Pinpoint the cell where the given text exists, returning its (x, y) midpoint coordinate. 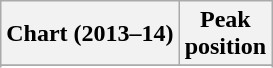
Chart (2013–14) (90, 34)
Peakposition (225, 34)
